Extract the (X, Y) coordinate from the center of the cell holding the provided text.  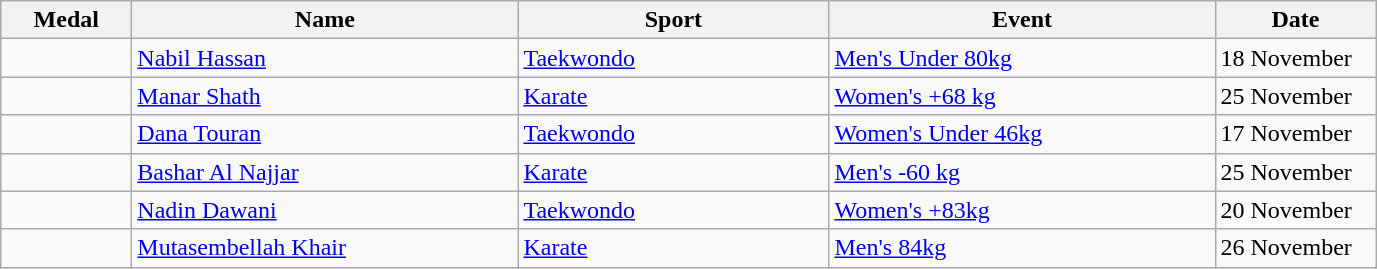
18 November (1296, 58)
Bashar Al Najjar (325, 172)
Women's +83kg (1022, 210)
17 November (1296, 134)
Date (1296, 20)
Name (325, 20)
Women's Under 46kg (1022, 134)
Dana Touran (325, 134)
26 November (1296, 248)
Men's 84kg (1022, 248)
Manar Shath (325, 96)
Event (1022, 20)
Mutasembellah Khair (325, 248)
Sport (674, 20)
Men's Under 80kg (1022, 58)
Nadin Dawani (325, 210)
Nabil Hassan (325, 58)
20 November (1296, 210)
Men's -60 kg (1022, 172)
Medal (66, 20)
Women's +68 kg (1022, 96)
